Return [X, Y] of the center of cell containing provided text 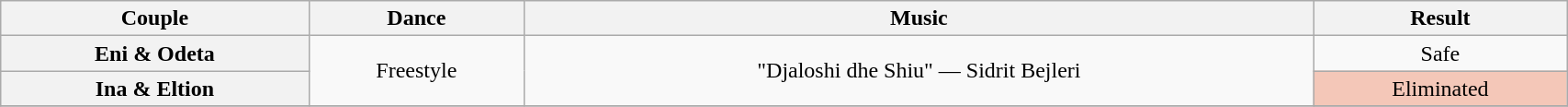
Couple [154, 18]
Result [1440, 18]
"Djaloshi dhe Shiu" — Sidrit Bejleri [919, 71]
Ina & Eltion [154, 89]
Safe [1440, 53]
Music [919, 18]
Dance [416, 18]
Freestyle [416, 71]
Eni & Odeta [154, 53]
Eliminated [1440, 89]
